Extract the [x, y] coordinate from the center of the cell holding the provided text.  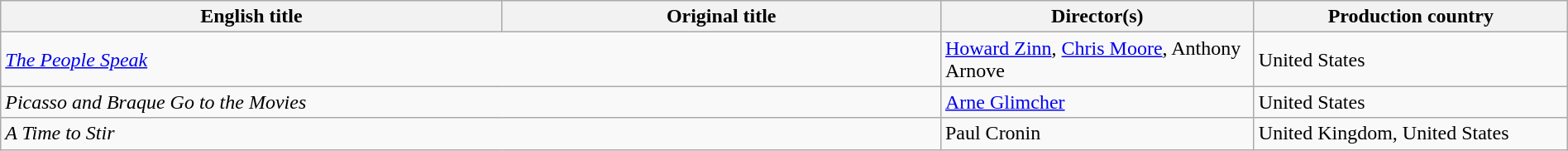
Picasso and Braque Go to the Movies [471, 102]
English title [251, 17]
United Kingdom, United States [1411, 134]
Original title [721, 17]
Director(s) [1097, 17]
Arne Glimcher [1097, 102]
Production country [1411, 17]
Paul Cronin [1097, 134]
A Time to Stir [471, 134]
Howard Zinn, Chris Moore, Anthony Arnove [1097, 60]
The People Speak [471, 60]
